Pinpoint the cell where the given text exists, returning its (x, y) midpoint coordinate. 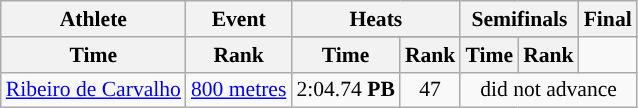
2:04.74 PB (345, 90)
Final (608, 19)
Athlete (94, 19)
800 metres (238, 90)
Ribeiro de Carvalho (94, 90)
did not advance (548, 90)
Event (238, 19)
Heats (376, 19)
47 (430, 90)
Semifinals (519, 19)
